Scan for the cell matching the given text and deliver its [x, y] coordinate at center. 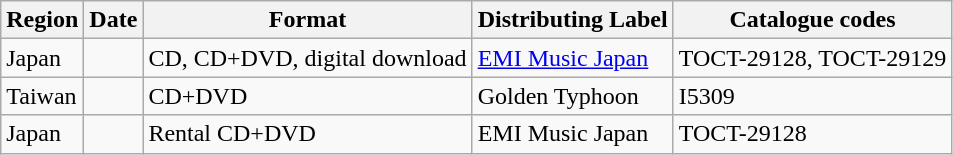
TOCT-29128 [812, 134]
Golden Typhoon [572, 96]
CD+DVD [308, 96]
Taiwan [42, 96]
Region [42, 20]
I5309 [812, 96]
Date [114, 20]
Catalogue codes [812, 20]
Format [308, 20]
TOCT-29128, TOCT-29129 [812, 58]
Distributing Label [572, 20]
Rental CD+DVD [308, 134]
CD, CD+DVD, digital download [308, 58]
